Return the (x, y) coordinate for the center point of the cell that contains the specified text.  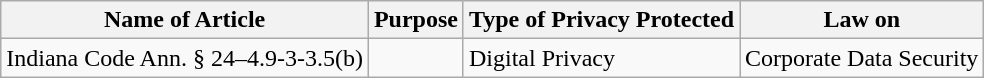
Digital Privacy (601, 58)
Law on (862, 20)
Corporate Data Security (862, 58)
Purpose (416, 20)
Type of Privacy Protected (601, 20)
Name of Article (185, 20)
Indiana Code Ann. § 24–4.9-3-3.5(b) (185, 58)
